Output the [x, y] coordinate of the center of the cell containing the given text.  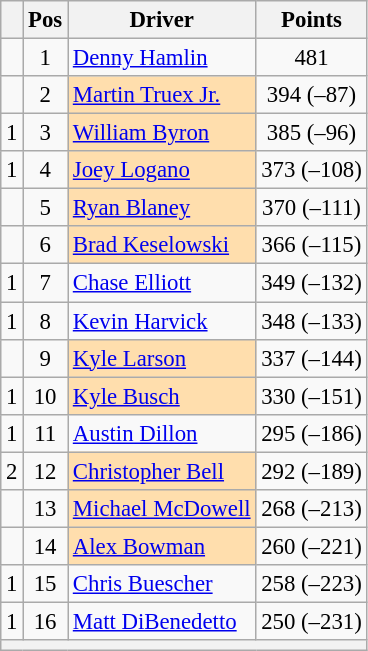
Points [312, 20]
13 [46, 509]
373 (–108) [312, 170]
250 (–231) [312, 621]
11 [46, 433]
16 [46, 621]
Alex Bowman [162, 546]
292 (–189) [312, 471]
8 [46, 321]
295 (–186) [312, 433]
Chase Elliott [162, 283]
394 (–87) [312, 95]
Joey Logano [162, 170]
15 [46, 584]
Kevin Harvick [162, 321]
4 [46, 170]
337 (–144) [312, 358]
Pos [46, 20]
12 [46, 471]
258 (–223) [312, 584]
Christopher Bell [162, 471]
Martin Truex Jr. [162, 95]
Denny Hamlin [162, 58]
349 (–132) [312, 283]
330 (–151) [312, 396]
Ryan Blaney [162, 208]
9 [46, 358]
Driver [162, 20]
Kyle Busch [162, 396]
Brad Keselowski [162, 245]
370 (–111) [312, 208]
Austin Dillon [162, 433]
3 [46, 133]
Kyle Larson [162, 358]
Matt DiBenedetto [162, 621]
366 (–115) [312, 245]
260 (–221) [312, 546]
385 (–96) [312, 133]
14 [46, 546]
268 (–213) [312, 509]
5 [46, 208]
481 [312, 58]
6 [46, 245]
7 [46, 283]
348 (–133) [312, 321]
William Byron [162, 133]
Chris Buescher [162, 584]
10 [46, 396]
Michael McDowell [162, 509]
